Return the [X, Y] coordinate for the center point of the cell that contains the specified text.  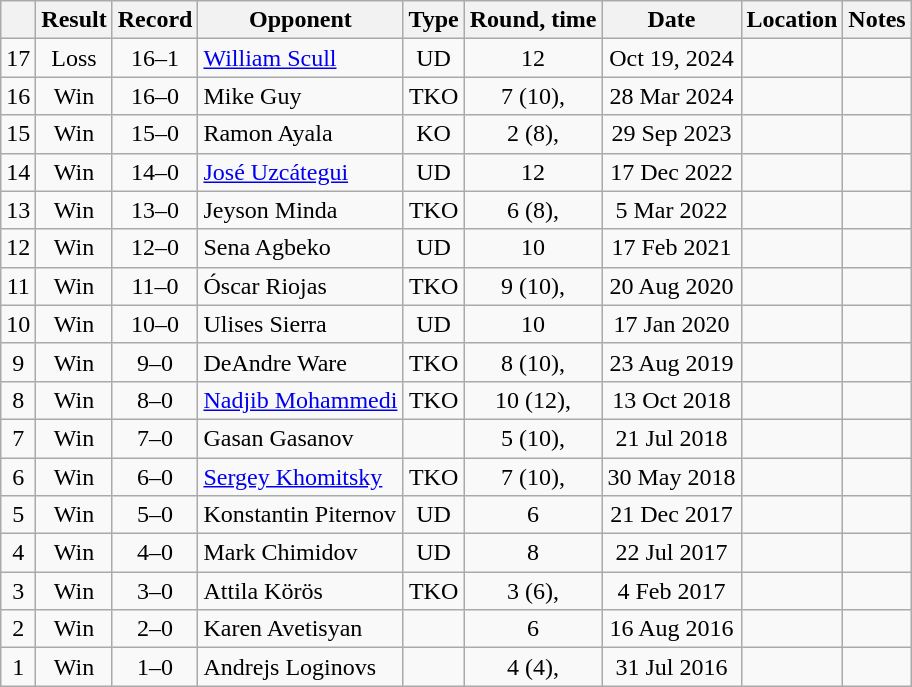
6 (8), [533, 210]
14 [18, 172]
5 Mar 2022 [672, 210]
Result [74, 20]
15–0 [155, 134]
16 Aug 2016 [672, 629]
29 Sep 2023 [672, 134]
13 [18, 210]
1–0 [155, 667]
22 Jul 2017 [672, 553]
DeAndre Ware [300, 362]
Oct 19, 2024 [672, 58]
1 [18, 667]
5 [18, 515]
12–0 [155, 248]
17 Dec 2022 [672, 172]
Sergey Khomitsky [300, 477]
14–0 [155, 172]
Nadjib Mohammedi [300, 400]
16–0 [155, 96]
4 (4), [533, 667]
KO [434, 134]
10–0 [155, 324]
José Uzcátegui [300, 172]
4–0 [155, 553]
3 (6), [533, 591]
6–0 [155, 477]
10 (12), [533, 400]
17 Feb 2021 [672, 248]
21 Dec 2017 [672, 515]
23 Aug 2019 [672, 362]
7–0 [155, 438]
Notes [877, 20]
21 Jul 2018 [672, 438]
Sena Agbeko [300, 248]
Jeyson Minda [300, 210]
Mike Guy [300, 96]
15 [18, 134]
Location [792, 20]
11–0 [155, 286]
Óscar Riojas [300, 286]
Record [155, 20]
Type [434, 20]
8–0 [155, 400]
11 [18, 286]
13 Oct 2018 [672, 400]
Attila Körös [300, 591]
30 May 2018 [672, 477]
17 [18, 58]
16–1 [155, 58]
8 (10), [533, 362]
5–0 [155, 515]
9 (10), [533, 286]
5 (10), [533, 438]
Round, time [533, 20]
Ulises Sierra [300, 324]
7 [18, 438]
9–0 [155, 362]
2 [18, 629]
20 Aug 2020 [672, 286]
4 [18, 553]
Mark Chimidov [300, 553]
Andrejs Loginovs [300, 667]
Ramon Ayala [300, 134]
13–0 [155, 210]
Loss [74, 58]
9 [18, 362]
17 Jan 2020 [672, 324]
William Scull [300, 58]
Karen Avetisyan [300, 629]
31 Jul 2016 [672, 667]
Date [672, 20]
3 [18, 591]
2 (8), [533, 134]
Konstantin Piternov [300, 515]
Opponent [300, 20]
28 Mar 2024 [672, 96]
Gasan Gasanov [300, 438]
2–0 [155, 629]
3–0 [155, 591]
16 [18, 96]
4 Feb 2017 [672, 591]
